From the cell containing the given text, extract its center point as [x, y] coordinate. 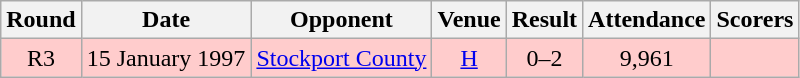
R3 [41, 58]
Round [41, 20]
Result [544, 20]
Scorers [755, 20]
H [469, 58]
0–2 [544, 58]
Stockport County [342, 58]
Attendance [647, 20]
15 January 1997 [166, 58]
Venue [469, 20]
Date [166, 20]
Opponent [342, 20]
9,961 [647, 58]
